Detect which cell encompasses the target text, then output its [X, Y] center coordinate. 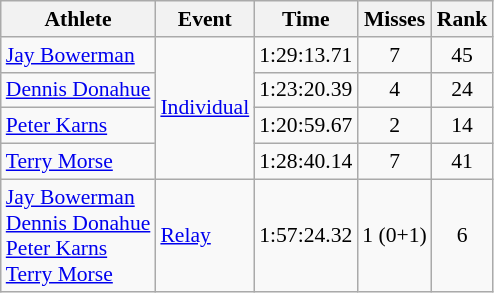
6 [462, 235]
1:28:40.14 [306, 162]
Athlete [78, 19]
Peter Karns [78, 126]
1:20:59.67 [306, 126]
Terry Morse [78, 162]
Jay Bowerman [78, 55]
1:23:20.39 [306, 90]
4 [394, 90]
Dennis Donahue [78, 90]
Rank [462, 19]
Time [306, 19]
24 [462, 90]
Relay [204, 235]
2 [394, 126]
1:29:13.71 [306, 55]
Jay BowermanDennis DonahuePeter KarnsTerry Morse [78, 235]
Individual [204, 108]
1 (0+1) [394, 235]
Event [204, 19]
45 [462, 55]
Misses [394, 19]
1:57:24.32 [306, 235]
14 [462, 126]
41 [462, 162]
